Scan for the cell matching the given text and deliver its [x, y] coordinate at center. 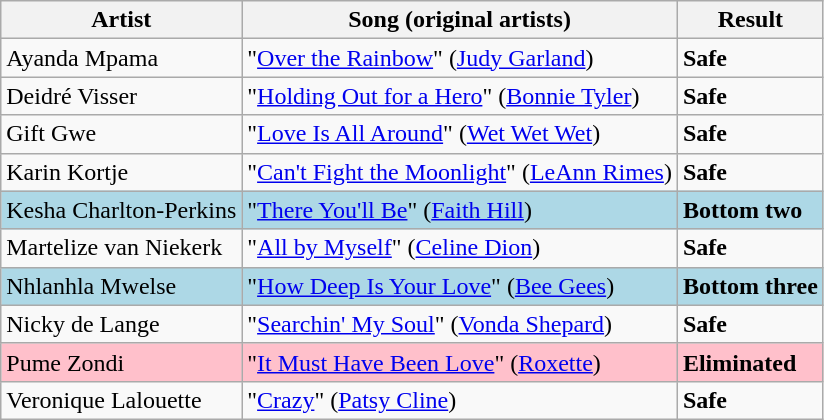
Eliminated [750, 362]
Deidré Visser [122, 96]
"Searchin' My Soul" (Vonda Shepard) [460, 324]
Result [750, 20]
Gift Gwe [122, 134]
Karin Kortje [122, 172]
"Holding Out for a Hero" (Bonnie Tyler) [460, 96]
"Crazy" (Patsy Cline) [460, 400]
"There You'll Be" (Faith Hill) [460, 210]
Pume Zondi [122, 362]
Song (original artists) [460, 20]
"All by Myself" (Celine Dion) [460, 248]
"It Must Have Been Love" (Roxette) [460, 362]
Nicky de Lange [122, 324]
Martelize van Niekerk [122, 248]
Bottom two [750, 210]
"How Deep Is Your Love" (Bee Gees) [460, 286]
"Over the Rainbow" (Judy Garland) [460, 58]
"Can't Fight the Moonlight" (LeAnn Rimes) [460, 172]
Nhlanhla Mwelse [122, 286]
Kesha Charlton-Perkins [122, 210]
"Love Is All Around" (Wet Wet Wet) [460, 134]
Ayanda Mpama [122, 58]
Artist [122, 20]
Bottom three [750, 286]
Veronique Lalouette [122, 400]
